For the text-containing cell, return its midpoint in (x, y) coordinate format. 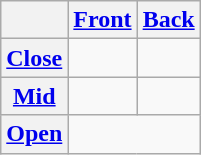
Open (34, 134)
Back (168, 20)
Mid (34, 96)
Close (34, 58)
Front (102, 20)
